Capture the cell that displays the provided text and extract its (X, Y) central coordinate. 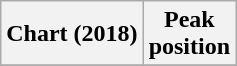
Peak position (189, 34)
Chart (2018) (72, 34)
